Scan for the cell matching the given text and deliver its [X, Y] coordinate at center. 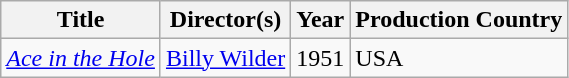
Title [81, 20]
Ace in the Hole [81, 58]
1951 [320, 58]
Director(s) [225, 20]
Billy Wilder [225, 58]
USA [459, 58]
Production Country [459, 20]
Year [320, 20]
